Scan for the cell matching the given text and deliver its (x, y) coordinate at center. 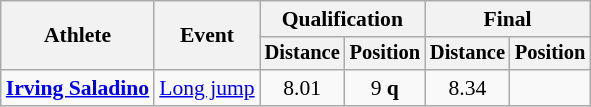
Final (508, 19)
8.34 (468, 88)
Long jump (206, 88)
Qualification (342, 19)
Athlete (78, 36)
9 q (385, 88)
8.01 (302, 88)
Irving Saladino (78, 88)
Event (206, 36)
